Determine the (X, Y) coordinate at the center of the cell enclosing the given text.  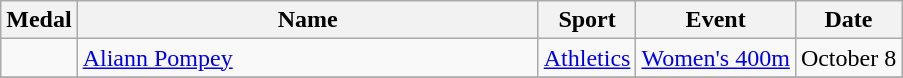
Name (308, 20)
Athletics (587, 58)
Sport (587, 20)
Aliann Pompey (308, 58)
Date (848, 20)
Event (716, 20)
Medal (39, 20)
Women's 400m (716, 58)
October 8 (848, 58)
